Provide the (X, Y) coordinate of the cell's center where the given text is located.  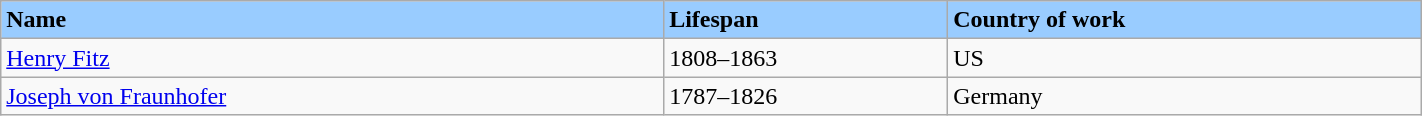
Country of work (1185, 20)
Name (332, 20)
Lifespan (806, 20)
US (1185, 58)
1787–1826 (806, 96)
Germany (1185, 96)
Joseph von Fraunhofer (332, 96)
Henry Fitz (332, 58)
1808–1863 (806, 58)
